Determine the [X, Y] coordinate at the center of the cell enclosing the given text.  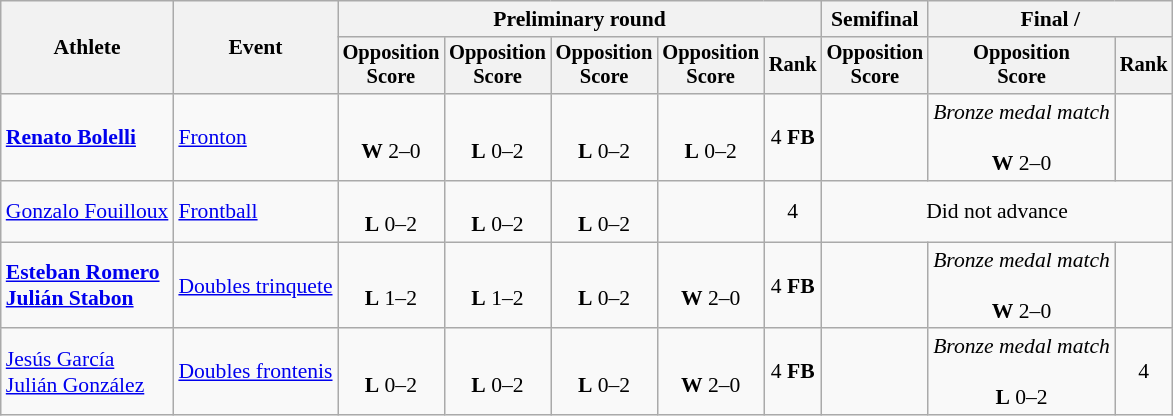
Athlete [88, 48]
Preliminary round [580, 19]
Esteban RomeroJulián Stabon [88, 286]
Final / [1050, 19]
Fronton [255, 138]
Semifinal [876, 19]
Renato Bolelli [88, 138]
Jesús GarcíaJulián González [88, 372]
Bronze medal matchL 0–2 [1022, 372]
Doubles trinquete [255, 286]
Did not advance [998, 212]
Doubles frontenis [255, 372]
Frontball [255, 212]
Gonzalo Fouilloux [88, 212]
Event [255, 48]
